Locate the cell with the specified text and output its [X, Y] center coordinate. 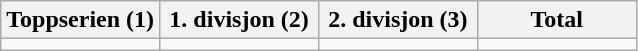
2. divisjon (3) [398, 20]
1. divisjon (2) [240, 20]
Toppserien (1) [80, 20]
Total [556, 20]
